Detect which cell encompasses the target text, then output its [x, y] center coordinate. 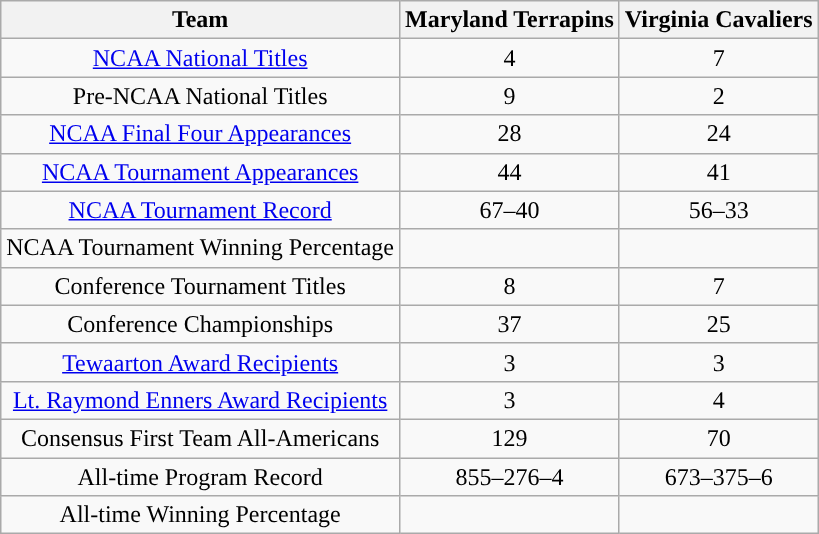
28 [510, 134]
44 [510, 172]
NCAA National Titles [200, 58]
8 [510, 286]
All-time Winning Percentage [200, 515]
673–375–6 [718, 477]
67–40 [510, 210]
NCAA Final Four Appearances [200, 134]
Pre-NCAA National Titles [200, 96]
All-time Program Record [200, 477]
24 [718, 134]
Conference Championships [200, 324]
37 [510, 324]
Lt. Raymond Enners Award Recipients [200, 400]
NCAA Tournament Appearances [200, 172]
9 [510, 96]
Consensus First Team All-Americans [200, 438]
41 [718, 172]
855–276–4 [510, 477]
Team [200, 20]
129 [510, 438]
NCAA Tournament Record [200, 210]
25 [718, 324]
70 [718, 438]
56–33 [718, 210]
Maryland Terrapins [510, 20]
Virginia Cavaliers [718, 20]
2 [718, 96]
Conference Tournament Titles [200, 286]
NCAA Tournament Winning Percentage [200, 248]
Tewaarton Award Recipients [200, 362]
